Locate the cell with the specified text and output its (X, Y) center coordinate. 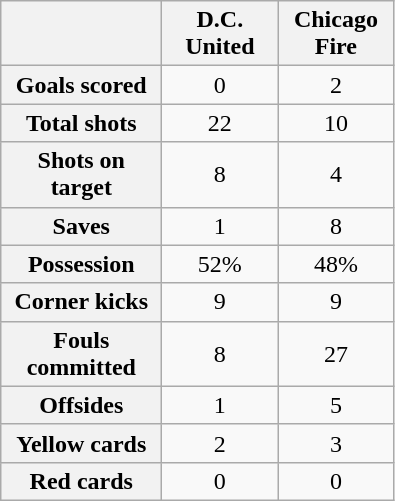
3 (336, 443)
Saves (82, 226)
5 (336, 405)
Red cards (82, 481)
Offsides (82, 405)
Total shots (82, 123)
10 (336, 123)
27 (336, 354)
22 (220, 123)
48% (336, 264)
Chicago Fire (336, 34)
Yellow cards (82, 443)
Possession (82, 264)
Goals scored (82, 85)
Corner kicks (82, 302)
52% (220, 264)
4 (336, 174)
Shots on target (82, 174)
Fouls committed (82, 354)
D.C. United (220, 34)
